Provide the (x, y) coordinate of the cell's center where the given text is located.  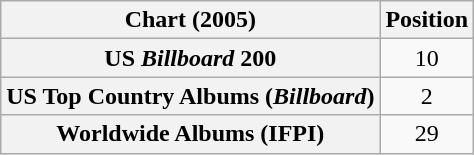
2 (427, 96)
US Top Country Albums (Billboard) (190, 96)
US Billboard 200 (190, 58)
Chart (2005) (190, 20)
Worldwide Albums (IFPI) (190, 134)
29 (427, 134)
10 (427, 58)
Position (427, 20)
